Locate the cell with the specified text and output its (x, y) center coordinate. 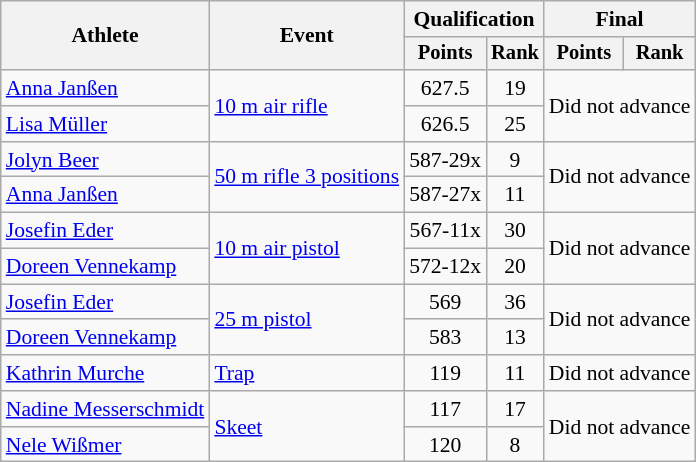
36 (515, 302)
Qualification (474, 19)
19 (515, 88)
30 (515, 231)
50 m rifle 3 positions (306, 178)
Final (620, 19)
17 (515, 409)
569 (445, 302)
25 m pistol (306, 320)
20 (515, 267)
119 (445, 373)
583 (445, 338)
Athlete (106, 36)
13 (515, 338)
Kathrin Murche (106, 373)
587-29x (445, 160)
Event (306, 36)
Lisa Müller (106, 124)
Trap (306, 373)
587-27x (445, 195)
Skeet (306, 426)
567-11x (445, 231)
10 m air pistol (306, 248)
9 (515, 160)
10 m air rifle (306, 106)
627.5 (445, 88)
117 (445, 409)
Nadine Messerschmidt (106, 409)
25 (515, 124)
572-12x (445, 267)
Jolyn Beer (106, 160)
626.5 (445, 124)
